Provide the [X, Y] coordinate of the cell's center where the given text is located.  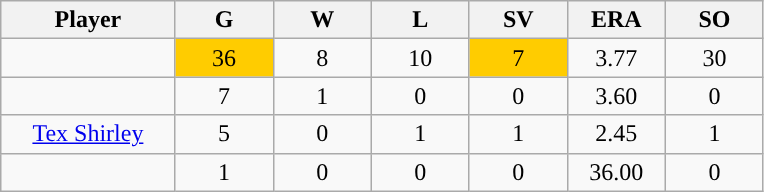
10 [420, 58]
W [322, 20]
2.45 [616, 134]
Player [88, 20]
3.77 [616, 58]
SV [518, 20]
36 [224, 58]
G [224, 20]
5 [224, 134]
L [420, 20]
3.60 [616, 96]
36.00 [616, 172]
30 [714, 58]
ERA [616, 20]
SO [714, 20]
Tex Shirley [88, 134]
8 [322, 58]
